Capture the cell that displays the provided text and extract its [x, y] central coordinate. 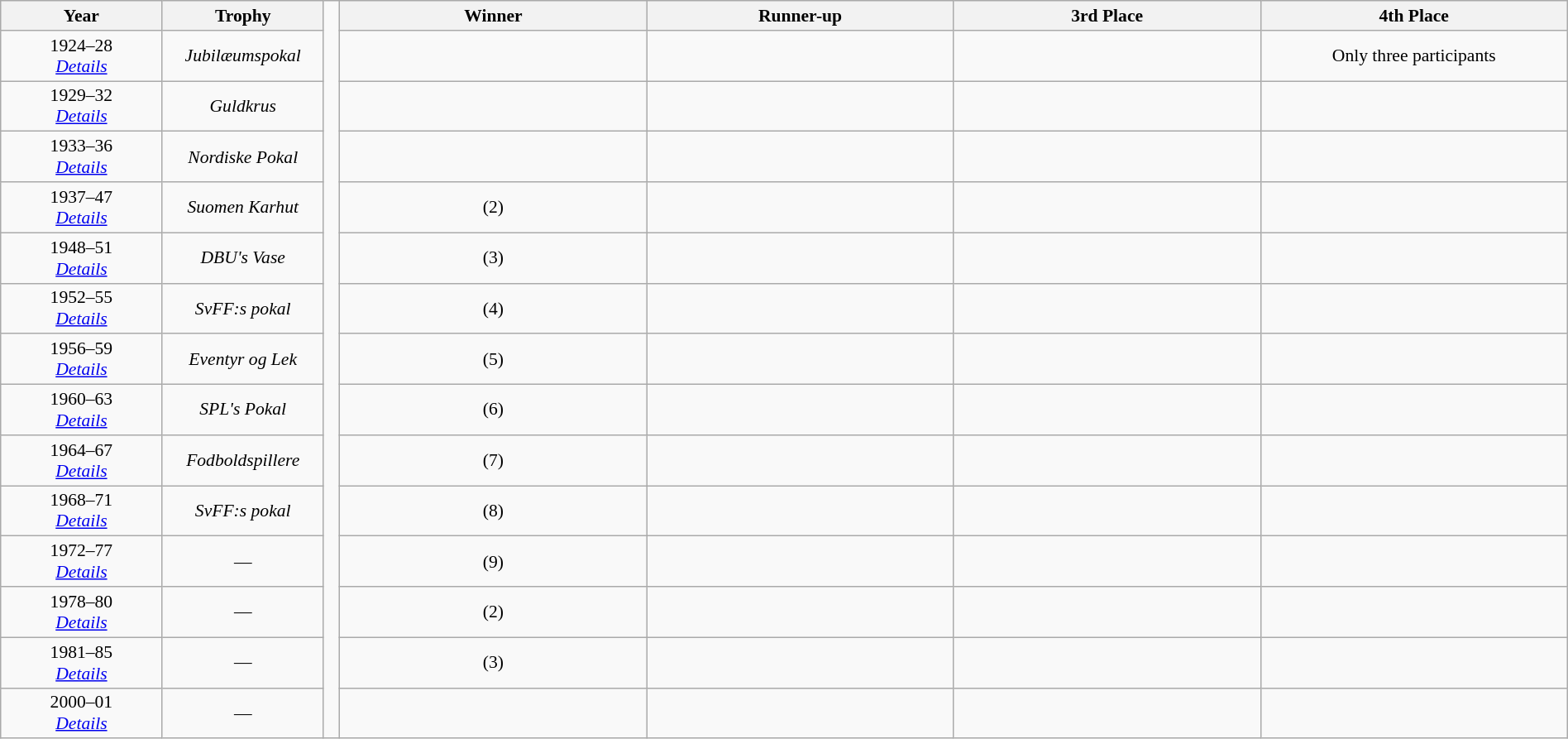
Only three participants [1414, 56]
1981–85Details [81, 662]
Suomen Karhut [243, 207]
1960–63Details [81, 410]
Runner-up [801, 16]
(7) [493, 460]
(5) [493, 359]
Jubilæumspokal [243, 56]
DBU's Vase [243, 258]
1924–28Details [81, 56]
1978–80Details [81, 612]
Nordiske Pokal [243, 157]
Winner [493, 16]
2000–01Details [81, 713]
(4) [493, 308]
1937–47Details [81, 207]
1929–32Details [81, 106]
Eventyr og Lek [243, 359]
Trophy [243, 16]
1972–77Details [81, 561]
Fodboldspillere [243, 460]
1956–59Details [81, 359]
1968–71Details [81, 511]
Guldkrus [243, 106]
4th Place [1414, 16]
1964–67Details [81, 460]
3rd Place [1107, 16]
1952–55Details [81, 308]
SPL's Pokal [243, 410]
1948–51Details [81, 258]
Year [81, 16]
(9) [493, 561]
(6) [493, 410]
(8) [493, 511]
1933–36Details [81, 157]
